Identify which cell holds the provided text, then report its (X, Y) central coordinate. 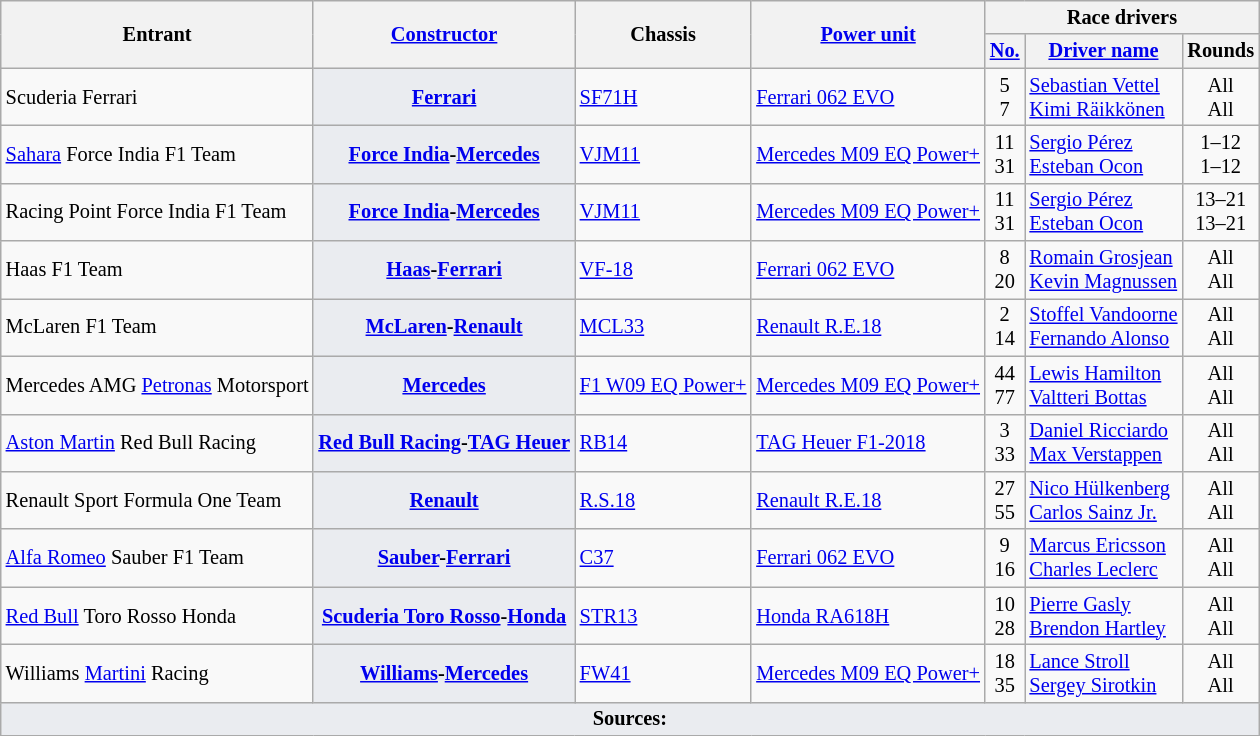
916 (1005, 558)
Daniel Ricciardo Max Verstappen (1104, 443)
Entrant (158, 34)
Mercedes (444, 385)
No. (1005, 51)
Aston Martin Red Bull Racing (158, 443)
Renault (444, 500)
Nico Hülkenberg Carlos Sainz Jr. (1104, 500)
F1 W09 EQ Power+ (664, 385)
SF71H (664, 97)
2755 (1005, 500)
TAG Heuer F1-2018 (868, 443)
Williams Martini Racing (158, 673)
Chassis (664, 34)
Lewis Hamilton Valtteri Bottas (1104, 385)
Ferrari (444, 97)
Alfa Romeo Sauber F1 Team (158, 558)
Sauber-Ferrari (444, 558)
Haas F1 Team (158, 270)
1–121–12 (1220, 154)
57 (1005, 97)
STR13 (664, 616)
FW41 (664, 673)
1835 (1005, 673)
820 (1005, 270)
Constructor (444, 34)
Sahara Force India F1 Team (158, 154)
Driver name (1104, 51)
R.S.18 (664, 500)
Romain Grosjean Kevin Magnussen (1104, 270)
4477 (1005, 385)
Rounds (1220, 51)
RB14 (664, 443)
Haas-Ferrari (444, 270)
Pierre Gasly Brendon Hartley (1104, 616)
Power unit (868, 34)
Scuderia Toro Rosso-Honda (444, 616)
C37 (664, 558)
MCL33 (664, 327)
Racing Point Force India F1 Team (158, 212)
Mercedes AMG Petronas Motorsport (158, 385)
214 (1005, 327)
Marcus Ericsson Charles Leclerc (1104, 558)
McLaren-Renault (444, 327)
Race drivers (1122, 17)
VF-18 (664, 270)
Williams-Mercedes (444, 673)
Sebastian Vettel Kimi Räikkönen (1104, 97)
13–2113–21 (1220, 212)
Scuderia Ferrari (158, 97)
Stoffel Vandoorne Fernando Alonso (1104, 327)
Red Bull Racing-TAG Heuer (444, 443)
McLaren F1 Team (158, 327)
333 (1005, 443)
Renault Sport Formula One Team (158, 500)
Sources: (630, 719)
Lance Stroll Sergey Sirotkin (1104, 673)
Red Bull Toro Rosso Honda (158, 616)
Honda RA618H (868, 616)
1028 (1005, 616)
